Search for the cell housing the specified text and yield its (x, y) center coordinate. 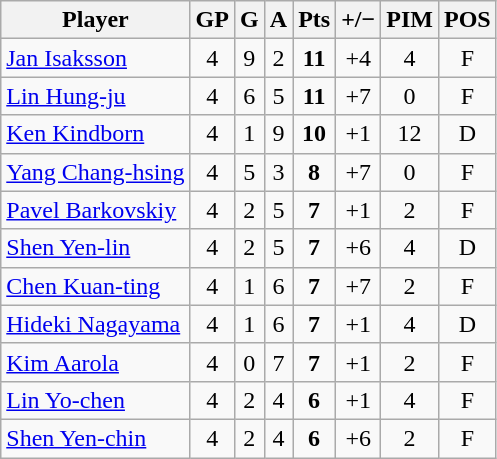
3 (278, 172)
+/− (358, 20)
G (249, 20)
GP (212, 20)
Hideki Nagayama (96, 324)
+4 (358, 58)
10 (314, 134)
POS (467, 20)
8 (314, 172)
Ken Kindborn (96, 134)
Pavel Barkovskiy (96, 210)
Jan Isaksson (96, 58)
PIM (410, 20)
Player (96, 20)
Lin Yo-chen (96, 400)
Shen Yen-lin (96, 248)
Shen Yen-chin (96, 438)
Yang Chang-hsing (96, 172)
Pts (314, 20)
Lin Hung-ju (96, 96)
12 (410, 134)
Kim Aarola (96, 362)
A (278, 20)
Chen Kuan-ting (96, 286)
